Determine the [X, Y] coordinate at the center of the cell enclosing the given text.  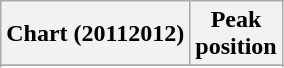
Peakposition [236, 34]
Chart (20112012) [96, 34]
